Provide the (X, Y) coordinate of the cell's center where the given text is located.  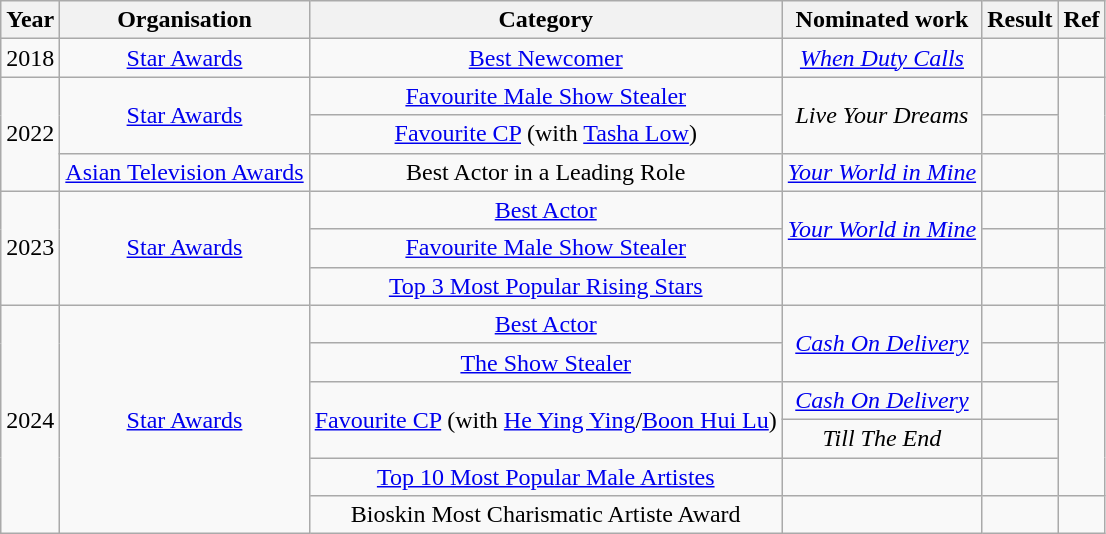
2022 (30, 134)
When Duty Calls (882, 58)
Result (1020, 20)
Organisation (184, 20)
Bioskin Most Charismatic Artiste Award (546, 515)
Asian Television Awards (184, 172)
Ref (1082, 20)
Year (30, 20)
2018 (30, 58)
Till The End (882, 438)
2023 (30, 248)
Favourite CP (with He Ying Ying/Boon Hui Lu) (546, 419)
Live Your Dreams (882, 115)
Top 10 Most Popular Male Artistes (546, 477)
Category (546, 20)
Best Actor in a Leading Role (546, 172)
Nominated work (882, 20)
Favourite CP (with Tasha Low) (546, 134)
2024 (30, 419)
Best Newcomer (546, 58)
Top 3 Most Popular Rising Stars (546, 286)
The Show Stealer (546, 362)
